Output the (x, y) coordinate of the center of the cell containing the given text.  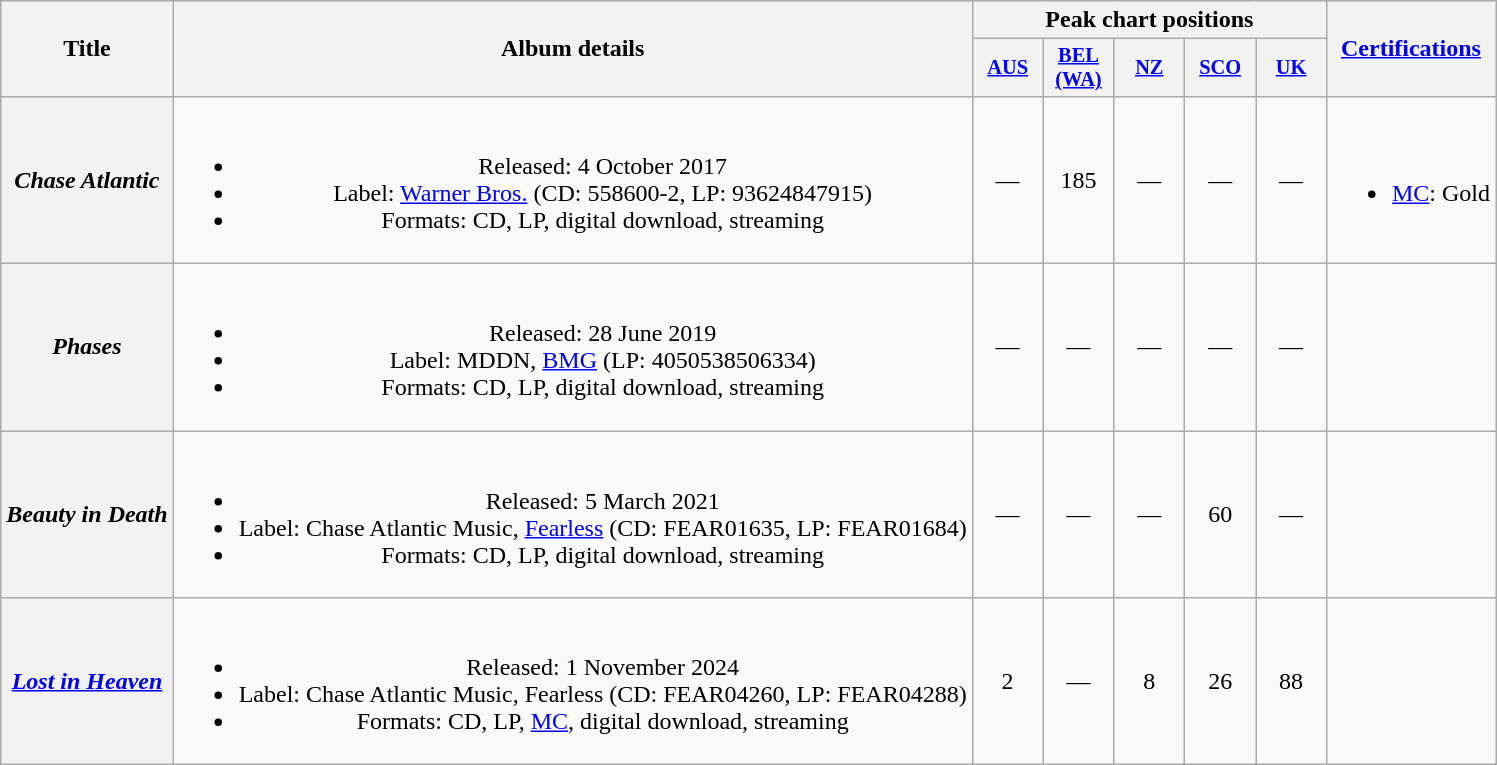
Peak chart positions (1149, 20)
Title (87, 49)
8 (1150, 682)
Released: 28 June 2019Label: MDDN, BMG (LP: 4050538506334)Formats: CD, LP, digital download, streaming (572, 348)
60 (1220, 514)
Phases (87, 348)
Beauty in Death (87, 514)
SCO (1220, 68)
Released: 1 November 2024Label: Chase Atlantic Music, Fearless (CD: FEAR04260, LP: FEAR04288)Formats: CD, LP, MC, digital download, streaming (572, 682)
185 (1078, 180)
AUS (1008, 68)
88 (1292, 682)
NZ (1150, 68)
MC: Gold (1410, 180)
2 (1008, 682)
Album details (572, 49)
26 (1220, 682)
Released: 4 October 2017Label: Warner Bros. (CD: 558600-2, LP: 93624847915)Formats: CD, LP, digital download, streaming (572, 180)
Lost in Heaven (87, 682)
UK (1292, 68)
Released: 5 March 2021Label: Chase Atlantic Music, Fearless (CD: FEAR01635, LP: FEAR01684)Formats: CD, LP, digital download, streaming (572, 514)
Certifications (1410, 49)
Chase Atlantic (87, 180)
BEL(WA) (1078, 68)
